Pinpoint the cell where the given text exists, returning its [X, Y] midpoint coordinate. 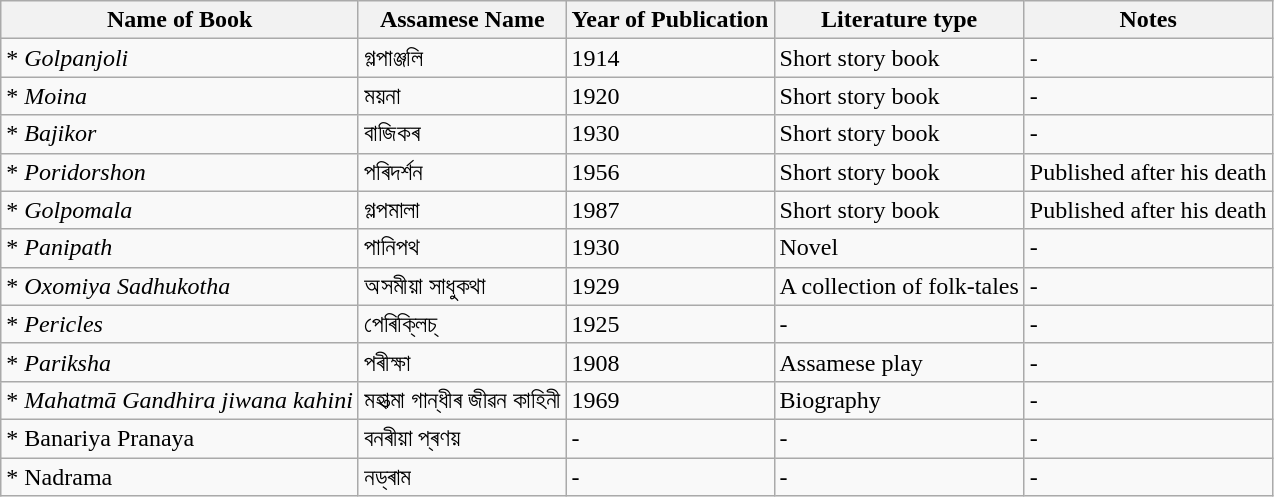
1987 [670, 210]
1925 [670, 324]
বনৰীয়া প্ৰণয় [462, 438]
A collection of folk-tales [899, 286]
গল্পাঞ্জলি [462, 58]
* Panipath [180, 248]
Notes [1148, 20]
* Oxomiya Sadhukotha [180, 286]
1914 [670, 58]
1956 [670, 172]
পেৰিক্লিচ্ [462, 324]
1908 [670, 362]
মহাত্মা গান্ধীৰ জীৱন কাহিনী [462, 400]
* Nadrama [180, 477]
* Pariksha [180, 362]
1969 [670, 400]
অসমীয়া সাধুকথা [462, 286]
* Mahatmā Gandhira jiwana kahini [180, 400]
বাজিকৰ [462, 134]
Name of Book [180, 20]
পৰীক্ষা [462, 362]
Biography [899, 400]
Literature type [899, 20]
Assamese Name [462, 20]
* Golpomala [180, 210]
ময়না [462, 96]
Year of Publication [670, 20]
পানিপথ [462, 248]
1929 [670, 286]
পৰিদৰ্শন [462, 172]
নড্ৰাম [462, 477]
Assamese play [899, 362]
* Banariya Pranaya [180, 438]
* Pericles [180, 324]
* Golpanjoli [180, 58]
* Poridorshon [180, 172]
1920 [670, 96]
Novel [899, 248]
গল্পমালা [462, 210]
* Bajikor [180, 134]
* Moina [180, 96]
